Determine the [X, Y] coordinate at the center of the cell enclosing the given text.  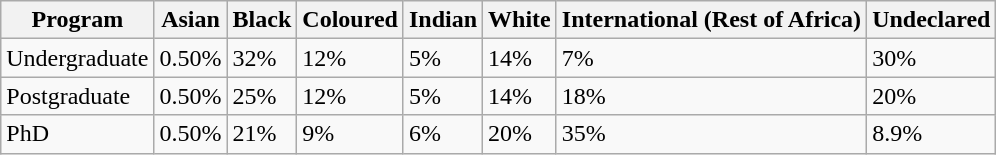
32% [262, 58]
7% [711, 58]
International (Rest of Africa) [711, 20]
Asian [190, 20]
6% [442, 134]
18% [711, 96]
Undeclared [932, 20]
Black [262, 20]
Postgraduate [78, 96]
8.9% [932, 134]
25% [262, 96]
Coloured [350, 20]
White [520, 20]
Indian [442, 20]
Undergraduate [78, 58]
9% [350, 134]
PhD [78, 134]
Program [78, 20]
35% [711, 134]
21% [262, 134]
30% [932, 58]
